Locate the cell with the specified text and output its [X, Y] center coordinate. 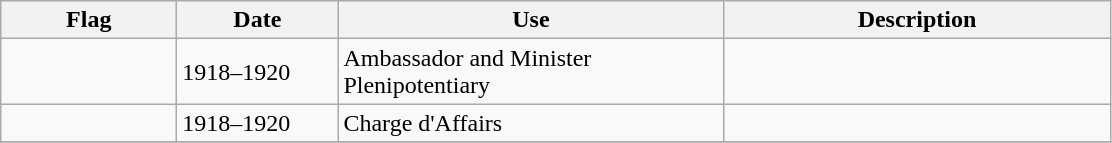
Flag [89, 20]
Description [917, 20]
Ambassador and Minister Plenipotentiary [531, 72]
Date [258, 20]
Charge d'Affairs [531, 123]
Use [531, 20]
